Return the (x, y) coordinate for the center point of the cell that contains the specified text.  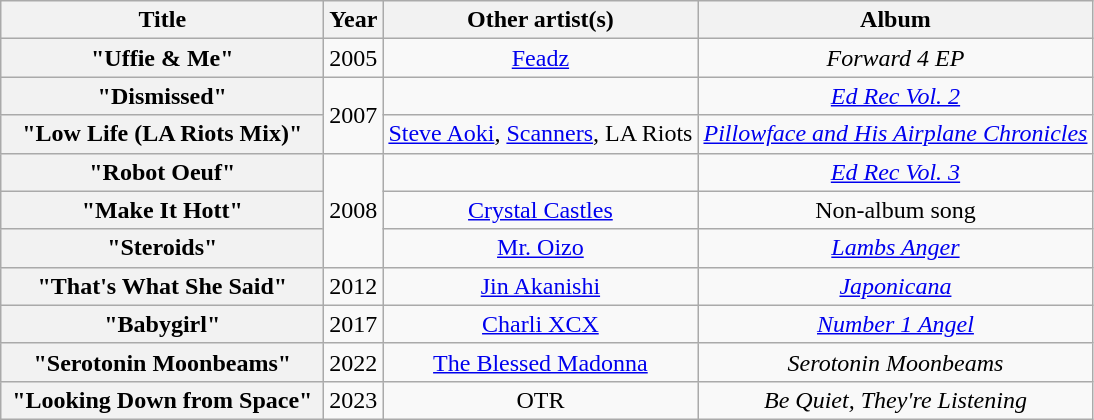
2012 (354, 286)
The Blessed Madonna (540, 362)
"Uffie & Me" (162, 58)
Steve Aoki, Scanners, LA Riots (540, 134)
"Babygirl" (162, 324)
Jin Akanishi (540, 286)
2005 (354, 58)
2023 (354, 400)
Non-album song (896, 210)
Year (354, 20)
"Make It Hott" (162, 210)
2008 (354, 210)
Be Quiet, They're Listening (896, 400)
Ed Rec Vol. 2 (896, 96)
Charli XCX (540, 324)
Feadz (540, 58)
Forward 4 EP (896, 58)
Crystal Castles (540, 210)
Ed Rec Vol. 3 (896, 172)
OTR (540, 400)
Title (162, 20)
2022 (354, 362)
Pillowface and His Airplane Chronicles (896, 134)
2007 (354, 115)
Serotonin Moonbeams (896, 362)
"Dismissed" (162, 96)
"That's What She Said" (162, 286)
Other artist(s) (540, 20)
"Robot Oeuf" (162, 172)
"Steroids" (162, 248)
Number 1 Angel (896, 324)
Mr. Oizo (540, 248)
Album (896, 20)
Japonicana (896, 286)
"Serotonin Moonbeams" (162, 362)
"Looking Down from Space" (162, 400)
2017 (354, 324)
Lambs Anger (896, 248)
"Low Life (LA Riots Mix)" (162, 134)
